Identify which cell holds the provided text, then report its (X, Y) central coordinate. 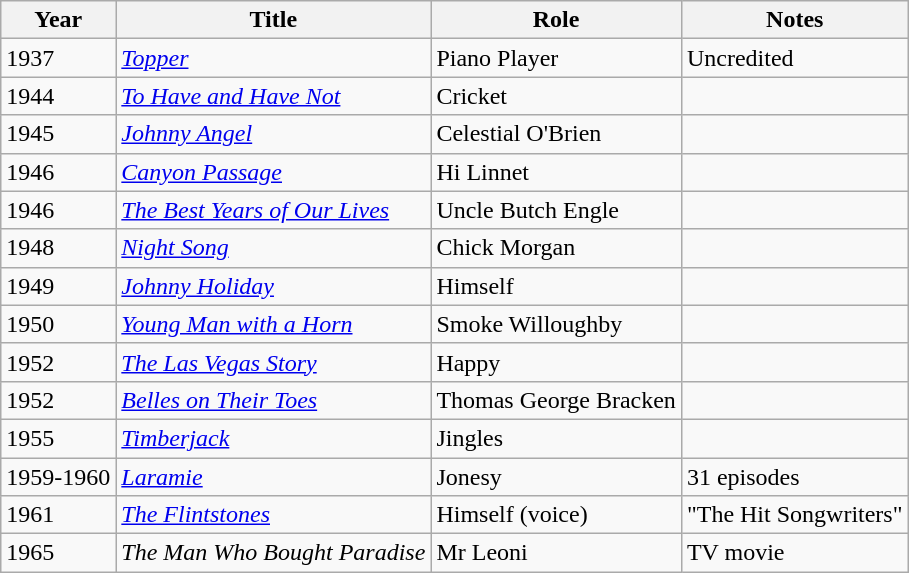
Jonesy (556, 477)
The Flintstones (274, 515)
Mr Leoni (556, 553)
1949 (58, 286)
Role (556, 20)
The Man Who Bought Paradise (274, 553)
The Best Years of Our Lives (274, 210)
Thomas George Bracken (556, 400)
1959-1960 (58, 477)
1961 (58, 515)
Smoke Willoughby (556, 324)
Belles on Their Toes (274, 400)
Himself (voice) (556, 515)
Title (274, 20)
Piano Player (556, 58)
Laramie (274, 477)
The Las Vegas Story (274, 362)
1948 (58, 248)
1944 (58, 96)
Happy (556, 362)
Jingles (556, 438)
Hi Linnet (556, 172)
Timberjack (274, 438)
Night Song (274, 248)
1937 (58, 58)
Topper (274, 58)
Canyon Passage (274, 172)
Himself (556, 286)
1950 (58, 324)
1945 (58, 134)
Chick Morgan (556, 248)
Celestial O'Brien (556, 134)
"The Hit Songwriters" (794, 515)
Uncredited (794, 58)
1955 (58, 438)
Cricket (556, 96)
To Have and Have Not (274, 96)
Year (58, 20)
Johnny Holiday (274, 286)
Young Man with a Horn (274, 324)
Johnny Angel (274, 134)
1965 (58, 553)
TV movie (794, 553)
Uncle Butch Engle (556, 210)
Notes (794, 20)
31 episodes (794, 477)
